For the text-containing cell, return its midpoint in (X, Y) coordinate format. 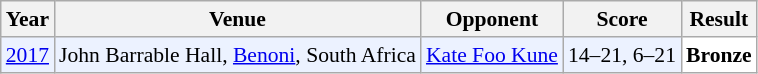
Result (719, 19)
John Barrable Hall, Benoni, South Africa (238, 55)
Bronze (719, 55)
Opponent (492, 19)
2017 (28, 55)
Year (28, 19)
Kate Foo Kune (492, 55)
Score (622, 19)
14–21, 6–21 (622, 55)
Venue (238, 19)
